Locate the cell with the specified text and output its [X, Y] center coordinate. 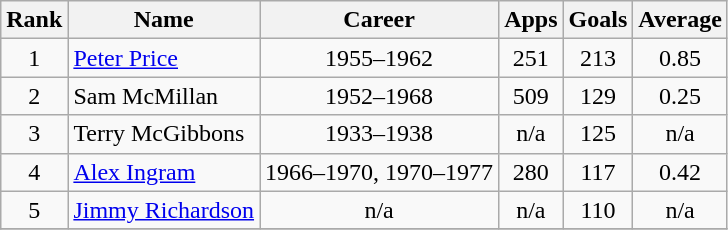
2 [34, 96]
1933–1938 [380, 134]
5 [34, 210]
Alex Ingram [164, 172]
251 [531, 58]
1966–1970, 1970–1977 [380, 172]
0.25 [680, 96]
125 [598, 134]
Terry McGibbons [164, 134]
Apps [531, 20]
213 [598, 58]
Name [164, 20]
117 [598, 172]
1952–1968 [380, 96]
110 [598, 210]
Average [680, 20]
509 [531, 96]
Rank [34, 20]
129 [598, 96]
0.42 [680, 172]
Goals [598, 20]
Jimmy Richardson [164, 210]
3 [34, 134]
4 [34, 172]
Peter Price [164, 58]
1 [34, 58]
Sam McMillan [164, 96]
280 [531, 172]
Career [380, 20]
1955–1962 [380, 58]
0.85 [680, 58]
